Return (X, Y) of the center of cell containing provided text 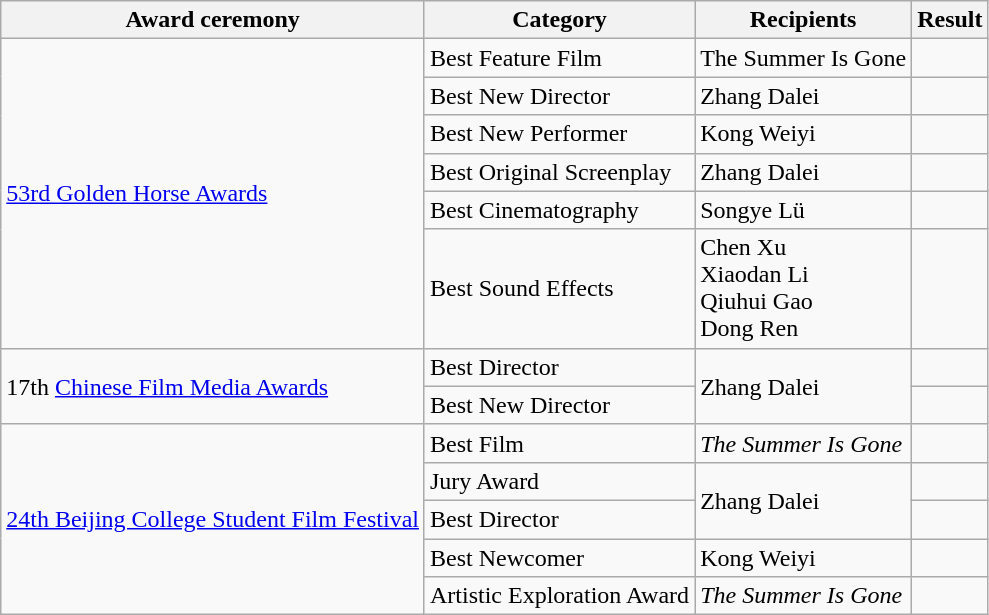
53rd Golden Horse Awards (213, 194)
Artistic Exploration Award (559, 596)
Best Cinematography (559, 210)
Jury Award (559, 481)
Songye Lü (804, 210)
Best Newcomer (559, 557)
Category (559, 20)
Best Sound Effects (559, 288)
17th Chinese Film Media Awards (213, 386)
24th Beijing College Student Film Festival (213, 519)
Best Feature Film (559, 58)
Best New Performer (559, 134)
Best Original Screenplay (559, 172)
Recipients (804, 20)
Result (950, 20)
Chen XuXiaodan LiQiuhui GaoDong Ren (804, 288)
Award ceremony (213, 20)
Best Film (559, 443)
